For the text-containing cell, return its midpoint in [X, Y] coordinate format. 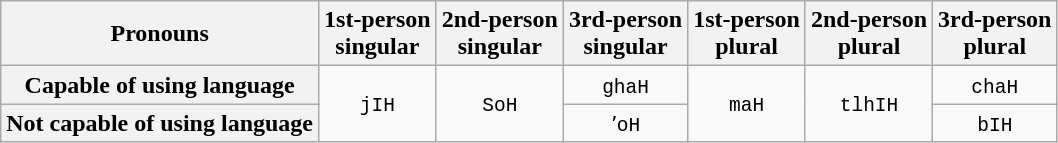
ʼoH [625, 123]
Capable of using language [160, 85]
1st-personsingular [378, 34]
Not capable of using language [160, 123]
SoH [500, 104]
maH [747, 104]
tlhIH [868, 104]
bIH [995, 123]
2nd-personsingular [500, 34]
jIH [378, 104]
1st-personplural [747, 34]
3rd-personplural [995, 34]
ghaH [625, 85]
2nd-personplural [868, 34]
Pronouns [160, 34]
3rd-personsingular [625, 34]
chaH [995, 85]
